Extract the [X, Y] coordinate from the center of the cell holding the provided text.  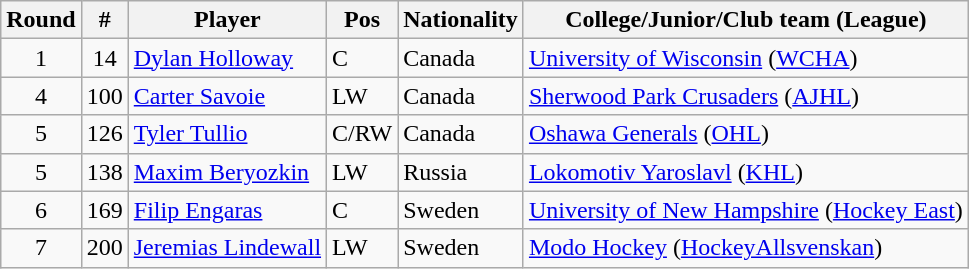
4 [41, 96]
Pos [362, 20]
100 [104, 96]
7 [41, 248]
Nationality [461, 20]
Russia [461, 172]
Dylan Holloway [227, 58]
Round [41, 20]
14 [104, 58]
Modo Hockey (HockeyAllsvenskan) [746, 248]
Maxim Beryozkin [227, 172]
# [104, 20]
College/Junior/Club team (League) [746, 20]
Carter Savoie [227, 96]
Tyler Tullio [227, 134]
Player [227, 20]
C/RW [362, 134]
Jeremias Lindewall [227, 248]
Filip Engaras [227, 210]
6 [41, 210]
University of New Hampshire (Hockey East) [746, 210]
1 [41, 58]
169 [104, 210]
Oshawa Generals (OHL) [746, 134]
Lokomotiv Yaroslavl (KHL) [746, 172]
University of Wisconsin (WCHA) [746, 58]
200 [104, 248]
138 [104, 172]
126 [104, 134]
Sherwood Park Crusaders (AJHL) [746, 96]
